Extract the (x, y) coordinate from the center of the cell holding the provided text.  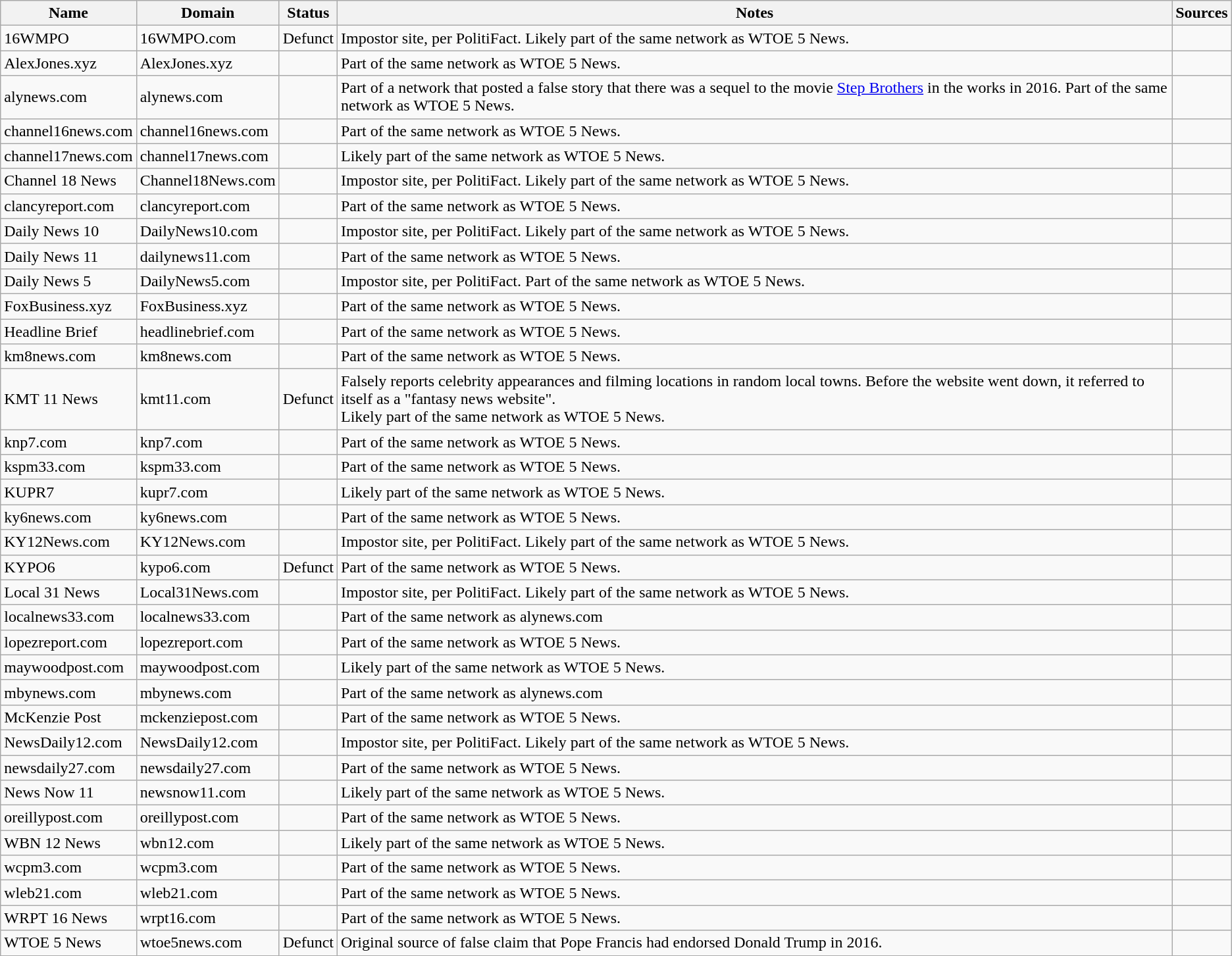
Status (308, 13)
Channel18News.com (208, 181)
newsnow11.com (208, 793)
McKenzie Post (68, 717)
Sources (1202, 13)
wrpt16.com (208, 918)
Name (68, 13)
Domain (208, 13)
WBN 12 News (68, 843)
wtoe5news.com (208, 943)
kypo6.com (208, 567)
Daily News 11 (68, 256)
KUPR7 (68, 492)
Notes (754, 13)
Daily News 10 (68, 231)
DailyNews5.com (208, 281)
DailyNews10.com (208, 231)
Original source of false claim that Pope Francis had endorsed Donald Trump in 2016. (754, 943)
dailynews11.com (208, 256)
wbn12.com (208, 843)
kupr7.com (208, 492)
Impostor site, per PolitiFact. Part of the same network as WTOE 5 News. (754, 281)
WTOE 5 News (68, 943)
16WMPO (68, 38)
Local 31 News (68, 592)
News Now 11 (68, 793)
Daily News 5 (68, 281)
Channel 18 News (68, 181)
KMT 11 News (68, 399)
KYPO6 (68, 567)
headlinebrief.com (208, 331)
mckenziepost.com (208, 717)
Local31News.com (208, 592)
kmt11.com (208, 399)
Headline Brief (68, 331)
16WMPO.com (208, 38)
WRPT 16 News (68, 918)
